From the cell containing the given text, extract its center point as [X, Y] coordinate. 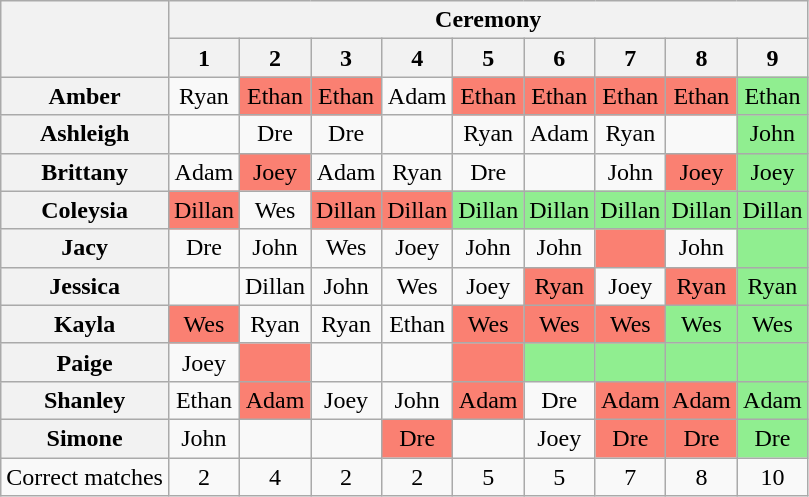
Simone [85, 438]
6 [560, 58]
10 [772, 477]
Ceremony [488, 20]
Correct matches [85, 477]
Brittany [85, 172]
Coleysia [85, 210]
1 [204, 58]
Ashleigh [85, 134]
Amber [85, 96]
Kayla [85, 324]
3 [346, 58]
9 [772, 58]
Jessica [85, 286]
Jacy [85, 248]
Paige [85, 362]
Shanley [85, 400]
